Pinpoint the cell where the given text exists, returning its (X, Y) midpoint coordinate. 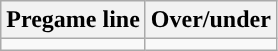
Over/under (210, 20)
Pregame line (74, 20)
